Scan for the cell matching the given text and deliver its [x, y] coordinate at center. 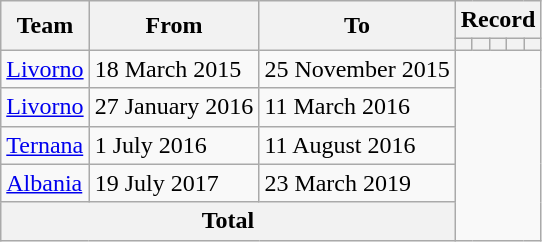
19 July 2017 [174, 183]
From [174, 26]
To [357, 26]
Record [498, 20]
23 March 2019 [357, 183]
11 March 2016 [357, 107]
Ternana [45, 145]
1 July 2016 [174, 145]
27 January 2016 [174, 107]
Total [228, 221]
11 August 2016 [357, 145]
Albania [45, 183]
Team [45, 26]
18 March 2015 [174, 69]
25 November 2015 [357, 69]
